Return the (x, y) coordinate for the center point of the cell that contains the specified text.  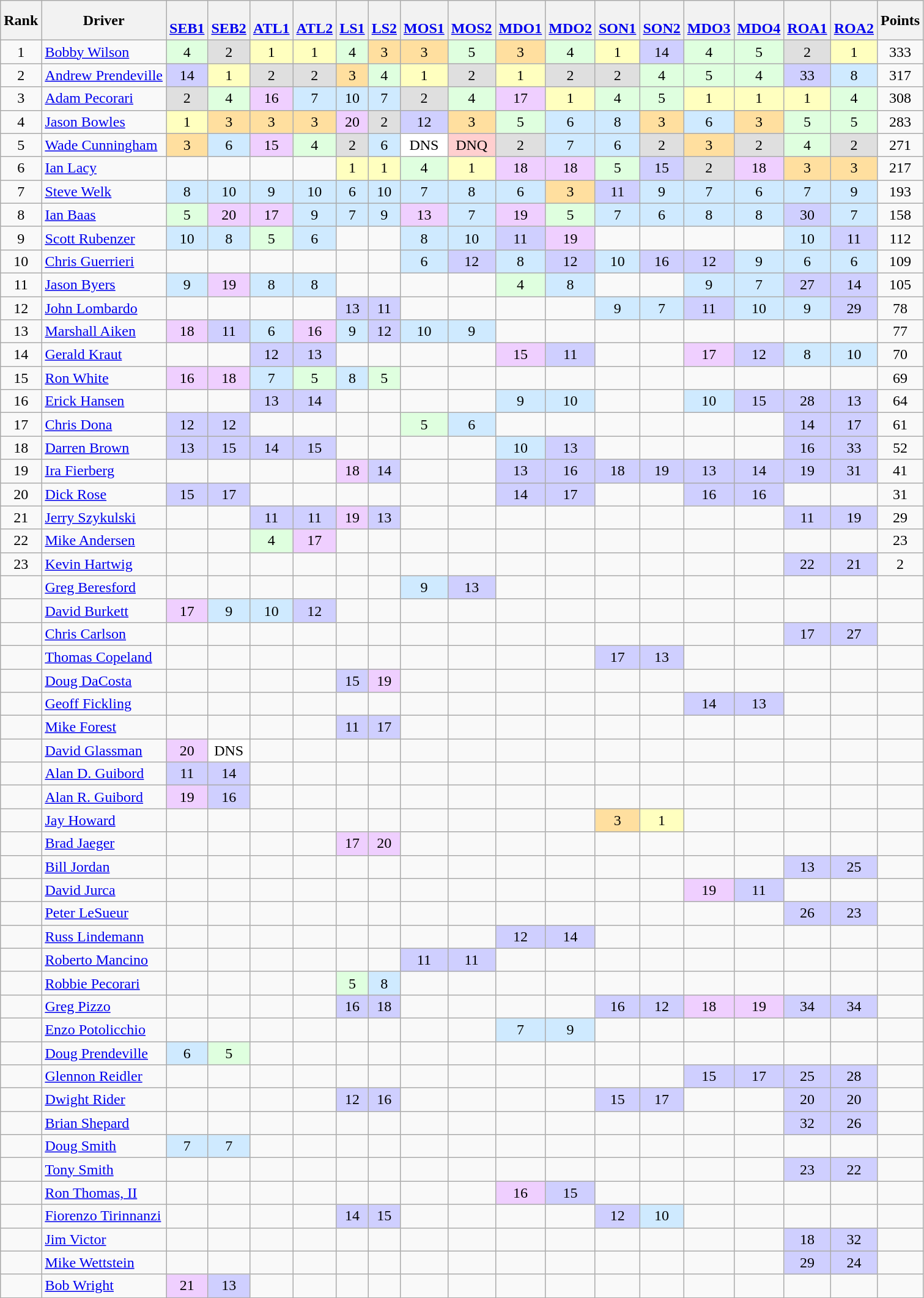
271 (900, 145)
Doug Prendeville (104, 1053)
Ron White (104, 378)
Alan D. Guibord (104, 774)
MOS1 (424, 21)
Mike Forest (104, 727)
DNQ (471, 145)
70 (900, 355)
158 (900, 215)
Ron Thomas, II (104, 1193)
Gerald Kraut (104, 355)
Bob Wright (104, 1286)
Roberto Mancino (104, 960)
Mike Wettstein (104, 1263)
Chris Dona (104, 425)
Brad Jaeger (104, 844)
Peter LeSueur (104, 913)
Bobby Wilson (104, 52)
41 (900, 471)
Steve Welk (104, 191)
30 (807, 215)
SEB1 (187, 21)
308 (900, 98)
193 (900, 191)
112 (900, 238)
77 (900, 332)
109 (900, 261)
MDO2 (571, 21)
Geoff Fickling (104, 704)
ATL1 (272, 21)
Enzo Potolicchio (104, 1029)
MDO4 (759, 21)
Adam Pecorari (104, 98)
Fiorenzo Tirinnanzi (104, 1216)
ATL2 (314, 21)
61 (900, 425)
Jason Bowles (104, 122)
Andrew Prendeville (104, 75)
69 (900, 378)
Jason Byers (104, 284)
Jay Howard (104, 820)
Alan R. Guibord (104, 797)
Thomas Copeland (104, 657)
Glennon Reidler (104, 1077)
Tony Smith (104, 1170)
Jerry Szykulski (104, 517)
SON2 (662, 21)
David Burkett (104, 610)
LS1 (352, 21)
Wade Cunningham (104, 145)
ROA2 (854, 21)
David Glassman (104, 751)
Mike Andersen (104, 541)
Ian Baas (104, 215)
Chris Carlson (104, 634)
Greg Beresford (104, 587)
Ira Fierberg (104, 471)
333 (900, 52)
Chris Guerrieri (104, 261)
SEB2 (229, 21)
SON1 (617, 21)
Greg Pizzo (104, 1006)
Doug Smith (104, 1146)
Bill Jordan (104, 867)
Marshall Aiken (104, 332)
Driver (104, 21)
Russ Lindemann (104, 936)
Ian Lacy (104, 168)
78 (900, 308)
MDO1 (520, 21)
Darren Brown (104, 448)
Points (900, 21)
Rank (21, 21)
MDO3 (709, 21)
Doug DaCosta (104, 681)
105 (900, 284)
Scott Rubenzer (104, 238)
ROA1 (807, 21)
24 (854, 1263)
52 (900, 448)
LS2 (384, 21)
Jim Victor (104, 1239)
Brian Shepard (104, 1123)
217 (900, 168)
317 (900, 75)
Kevin Hartwig (104, 564)
MOS2 (471, 21)
Dick Rose (104, 494)
Robbie Pecorari (104, 983)
Dwight Rider (104, 1100)
John Lombardo (104, 308)
64 (900, 401)
David Jurca (104, 890)
Erick Hansen (104, 401)
283 (900, 122)
